From the cell containing the given text, extract its center point as [x, y] coordinate. 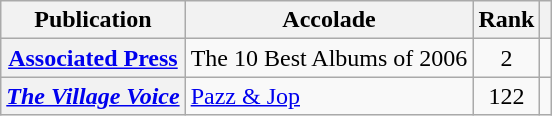
2 [506, 58]
The Village Voice [93, 96]
Pazz & Jop [329, 96]
Publication [93, 20]
Accolade [329, 20]
Rank [506, 20]
Associated Press [93, 58]
122 [506, 96]
The 10 Best Albums of 2006 [329, 58]
